Return [X, Y] of the center of cell containing provided text 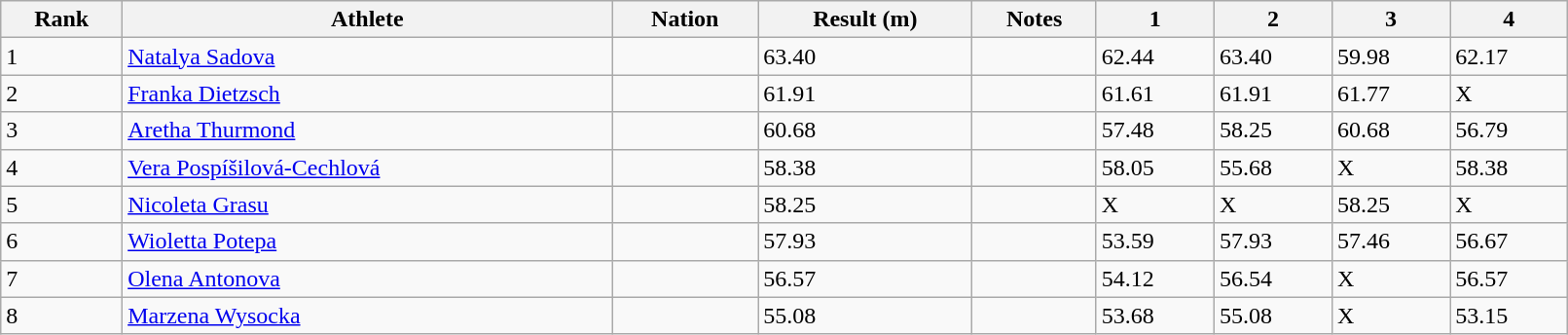
6 [62, 242]
Notes [1034, 19]
61.77 [1390, 93]
58.05 [1154, 167]
Vera Pospíšilová-Cechlová [368, 167]
Natalya Sadova [368, 56]
57.48 [1154, 130]
62.17 [1509, 56]
Aretha Thurmond [368, 130]
Olena Antonova [368, 279]
Wioletta Potepa [368, 242]
Result (m) [865, 19]
53.59 [1154, 242]
56.67 [1509, 242]
55.68 [1273, 167]
7 [62, 279]
Nicoleta Grasu [368, 205]
59.98 [1390, 56]
Rank [62, 19]
Marzena Wysocka [368, 316]
53.15 [1509, 316]
56.79 [1509, 130]
8 [62, 316]
57.46 [1390, 242]
54.12 [1154, 279]
5 [62, 205]
Nation [685, 19]
62.44 [1154, 56]
53.68 [1154, 316]
Franka Dietzsch [368, 93]
Athlete [368, 19]
61.61 [1154, 93]
56.54 [1273, 279]
